Return [x, y] of the center of cell containing provided text 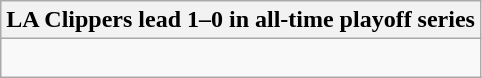
LA Clippers lead 1–0 in all-time playoff series [241, 20]
